Extract the [X, Y] coordinate from the center of the cell holding the provided text.  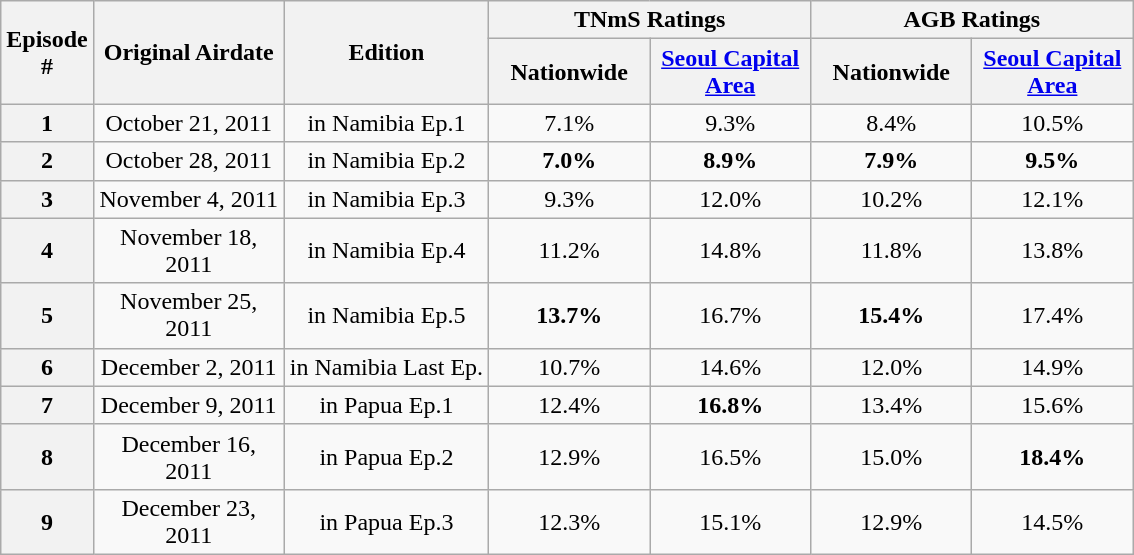
7 [47, 405]
15.0% [892, 456]
3 [47, 199]
13.4% [892, 405]
14.6% [730, 367]
10.2% [892, 199]
in Papua Ep.3 [386, 522]
10.7% [570, 367]
in Namibia Ep.3 [386, 199]
16.8% [730, 405]
9.5% [1052, 161]
15.4% [892, 316]
7.9% [892, 161]
in Papua Ep.2 [386, 456]
Original Airdate [188, 52]
December 23, 2011 [188, 522]
17.4% [1052, 316]
TNmS Ratings [650, 20]
2 [47, 161]
7.0% [570, 161]
5 [47, 316]
November 18, 2011 [188, 250]
Episode # [47, 52]
7.1% [570, 123]
9 [47, 522]
15.6% [1052, 405]
18.4% [1052, 456]
13.7% [570, 316]
December 16, 2011 [188, 456]
6 [47, 367]
October 21, 2011 [188, 123]
12.3% [570, 522]
11.8% [892, 250]
15.1% [730, 522]
8.9% [730, 161]
10.5% [1052, 123]
November 4, 2011 [188, 199]
in Namibia Ep.1 [386, 123]
1 [47, 123]
14.5% [1052, 522]
8 [47, 456]
12.4% [570, 405]
13.8% [1052, 250]
16.7% [730, 316]
14.8% [730, 250]
in Namibia Last Ep. [386, 367]
in Namibia Ep.4 [386, 250]
in Namibia Ep.2 [386, 161]
16.5% [730, 456]
in Papua Ep.1 [386, 405]
November 25, 2011 [188, 316]
12.1% [1052, 199]
Edition [386, 52]
in Namibia Ep.5 [386, 316]
14.9% [1052, 367]
AGB Ratings [972, 20]
11.2% [570, 250]
October 28, 2011 [188, 161]
December 9, 2011 [188, 405]
4 [47, 250]
December 2, 2011 [188, 367]
8.4% [892, 123]
